Output the (X, Y) coordinate of the center of the cell containing the given text.  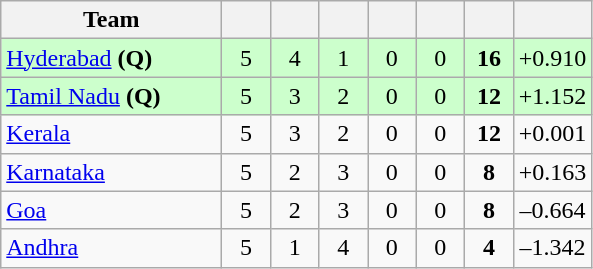
Karnataka (112, 172)
16 (490, 58)
Team (112, 20)
+0.163 (552, 172)
Hyderabad (Q) (112, 58)
Kerala (112, 134)
Tamil Nadu (Q) (112, 96)
+1.152 (552, 96)
Goa (112, 210)
+0.001 (552, 134)
–1.342 (552, 248)
+0.910 (552, 58)
–0.664 (552, 210)
Andhra (112, 248)
